Output the [X, Y] coordinate of the center of the cell containing the given text.  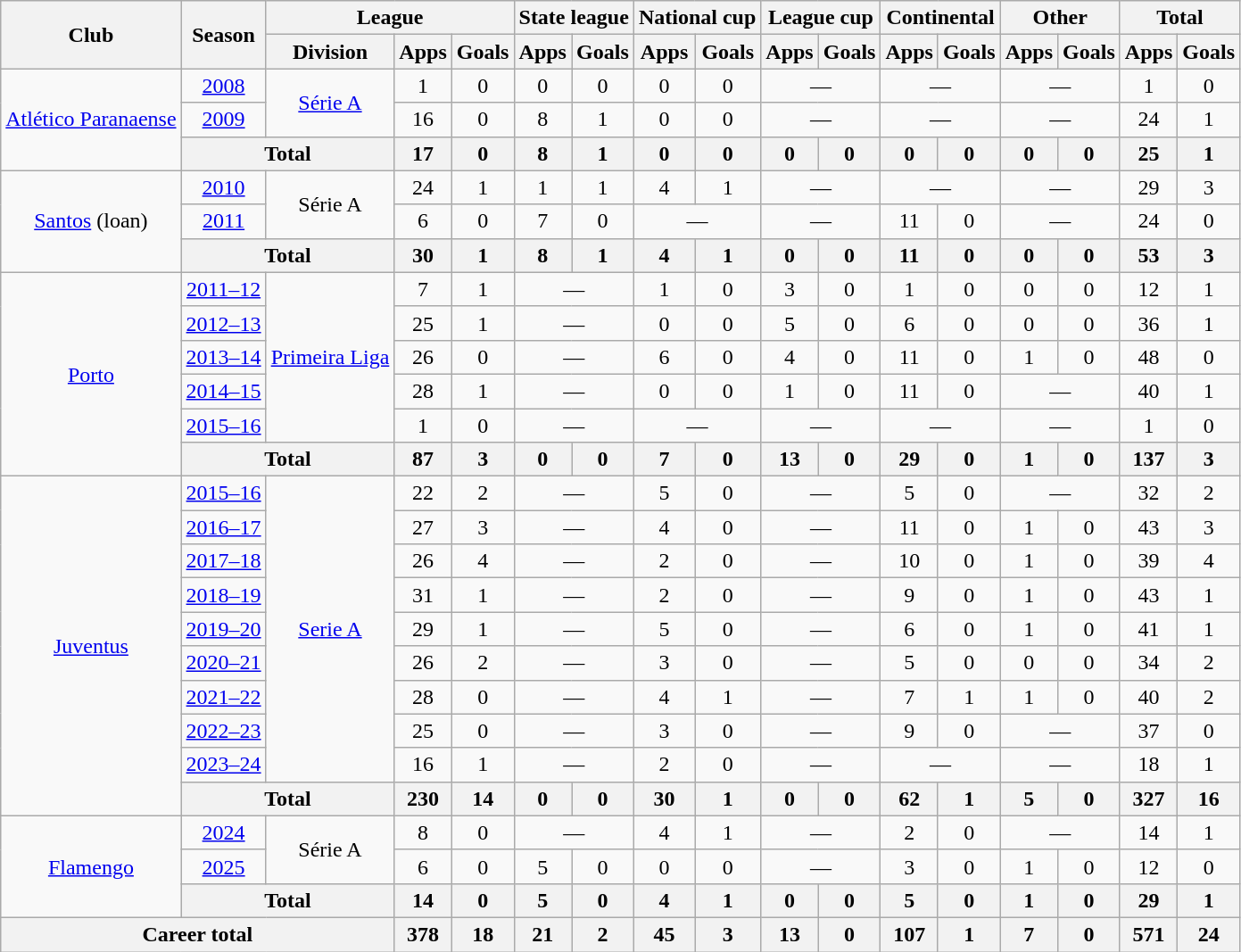
53 [1148, 255]
2023–24 [223, 765]
2008 [223, 86]
36 [1148, 323]
2011–12 [223, 289]
State league [574, 18]
37 [1148, 731]
48 [1148, 357]
32 [1148, 493]
Serie A [330, 630]
2021–22 [223, 697]
45 [664, 934]
2017–18 [223, 561]
Season [223, 35]
62 [909, 799]
2014–15 [223, 391]
Continental [940, 18]
2011 [223, 221]
National cup [697, 18]
41 [1148, 629]
17 [423, 153]
Primeira Liga [330, 357]
Porto [91, 374]
230 [423, 799]
2024 [223, 832]
34 [1148, 663]
Career total [198, 934]
31 [423, 595]
22 [423, 493]
Club [91, 35]
21 [542, 934]
2025 [223, 866]
Division [330, 52]
107 [909, 934]
2022–23 [223, 731]
2016–17 [223, 527]
League [390, 18]
Juventus [91, 646]
2018–19 [223, 595]
378 [423, 934]
571 [1148, 934]
Santos (loan) [91, 221]
27 [423, 527]
Other [1060, 18]
39 [1148, 561]
2013–14 [223, 357]
2019–20 [223, 629]
137 [1148, 459]
87 [423, 459]
2010 [223, 187]
10 [909, 561]
327 [1148, 799]
2020–21 [223, 663]
Flamengo [91, 866]
Atlético Paranaense [91, 120]
2012–13 [223, 323]
2009 [223, 120]
League cup [821, 18]
